Detect which cell encompasses the target text, then output its (X, Y) center coordinate. 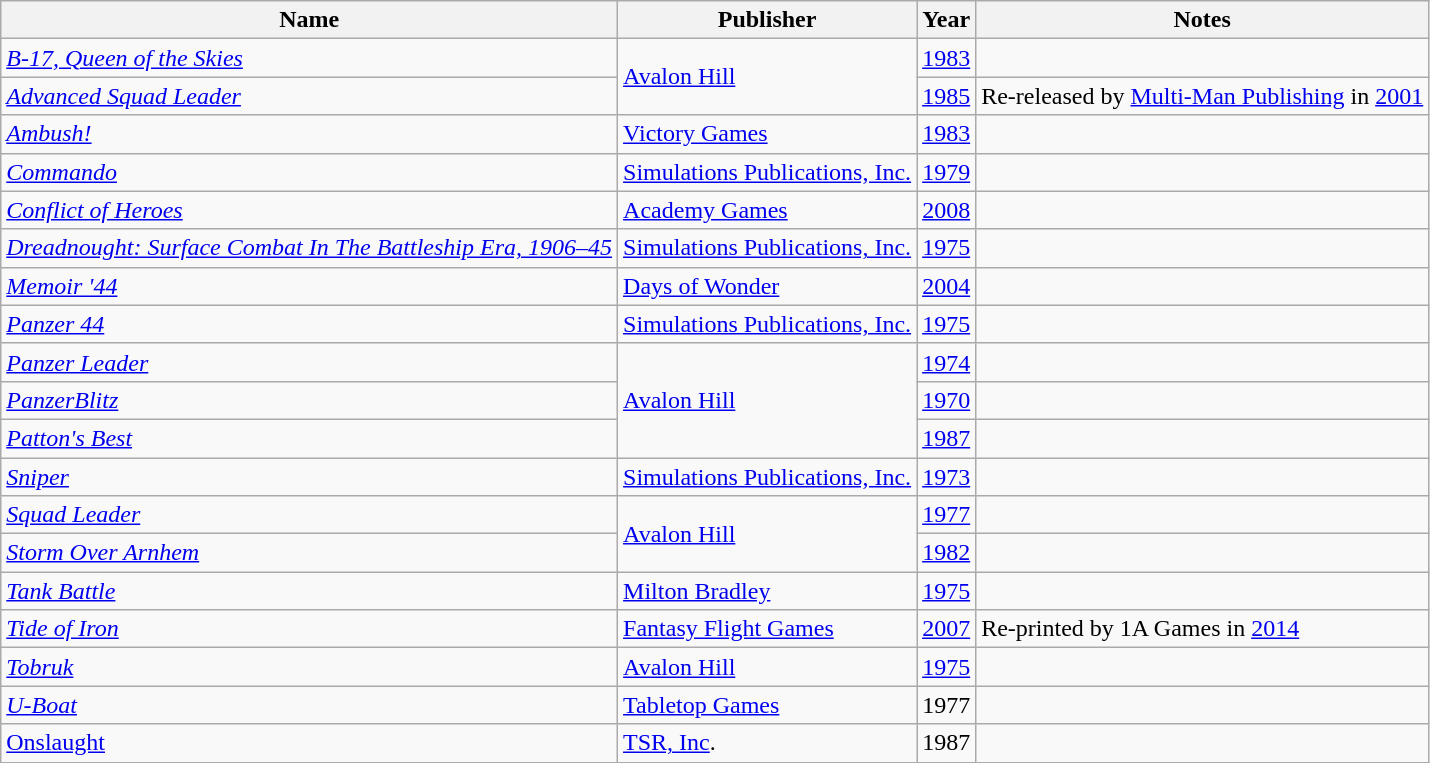
Memoir '44 (310, 286)
1970 (946, 400)
2008 (946, 210)
U-Boat (310, 705)
Days of Wonder (768, 286)
Panzer 44 (310, 324)
1985 (946, 96)
Milton Bradley (768, 591)
1982 (946, 553)
1973 (946, 477)
Year (946, 20)
TSR, Inc. (768, 743)
Onslaught (310, 743)
Re-printed by 1A Games in 2014 (1202, 629)
Patton's Best (310, 438)
Advanced Squad Leader (310, 96)
Victory Games (768, 134)
Panzer Leader (310, 362)
Re-released by Multi-Man Publishing in 2001 (1202, 96)
Tank Battle (310, 591)
Conflict of Heroes (310, 210)
Fantasy Flight Games (768, 629)
Squad Leader (310, 515)
Academy Games (768, 210)
Dreadnought: Surface Combat In The Battleship Era, 1906–45 (310, 248)
PanzerBlitz (310, 400)
Commando (310, 172)
B-17, Queen of the Skies (310, 58)
1974 (946, 362)
Tabletop Games (768, 705)
2007 (946, 629)
Ambush! (310, 134)
Storm Over Arnhem (310, 553)
Tide of Iron (310, 629)
Sniper (310, 477)
Publisher (768, 20)
Name (310, 20)
2004 (946, 286)
1979 (946, 172)
Tobruk (310, 667)
Notes (1202, 20)
